Locate the cell with the specified text and output its (x, y) center coordinate. 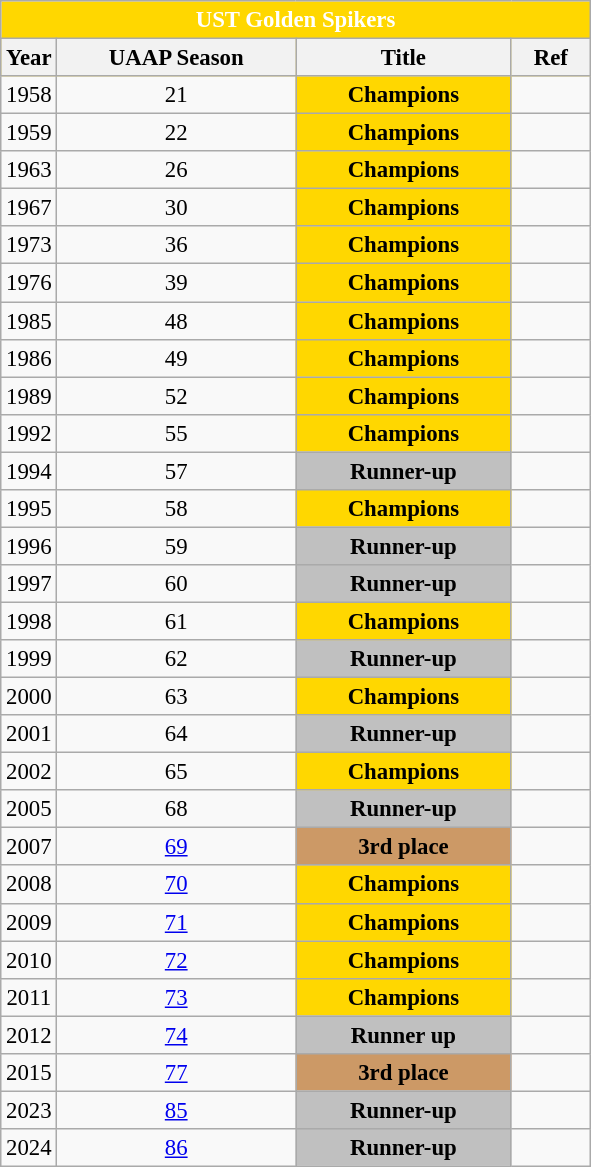
39 (176, 283)
52 (176, 396)
1963 (29, 170)
2015 (29, 1073)
63 (176, 697)
UST Golden Spikers (296, 20)
2010 (29, 960)
1995 (29, 509)
22 (176, 133)
64 (176, 734)
85 (176, 1110)
1999 (29, 659)
59 (176, 546)
1994 (29, 471)
Runner up (404, 1035)
1985 (29, 321)
65 (176, 772)
2002 (29, 772)
1997 (29, 584)
61 (176, 621)
77 (176, 1073)
2007 (29, 847)
60 (176, 584)
62 (176, 659)
2009 (29, 922)
1976 (29, 283)
1986 (29, 358)
1967 (29, 208)
21 (176, 95)
70 (176, 885)
69 (176, 847)
1998 (29, 621)
1992 (29, 433)
48 (176, 321)
Ref (550, 58)
2008 (29, 885)
2005 (29, 809)
1959 (29, 133)
1996 (29, 546)
1989 (29, 396)
30 (176, 208)
86 (176, 1148)
74 (176, 1035)
72 (176, 960)
26 (176, 170)
UAAP Season (176, 58)
2011 (29, 997)
36 (176, 245)
57 (176, 471)
1973 (29, 245)
2012 (29, 1035)
Year (29, 58)
2000 (29, 697)
Title (404, 58)
71 (176, 922)
2001 (29, 734)
1958 (29, 95)
68 (176, 809)
2023 (29, 1110)
73 (176, 997)
49 (176, 358)
58 (176, 509)
55 (176, 433)
2024 (29, 1148)
